Detect which cell encompasses the target text, then output its (x, y) center coordinate. 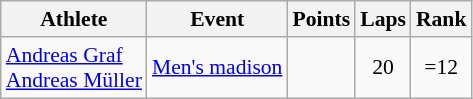
Athlete (74, 19)
Andreas GrafAndreas Müller (74, 68)
20 (383, 68)
Points (321, 19)
Laps (383, 19)
Event (218, 19)
Rank (442, 19)
=12 (442, 68)
Men's madison (218, 68)
